Search for the cell housing the specified text and yield its [x, y] center coordinate. 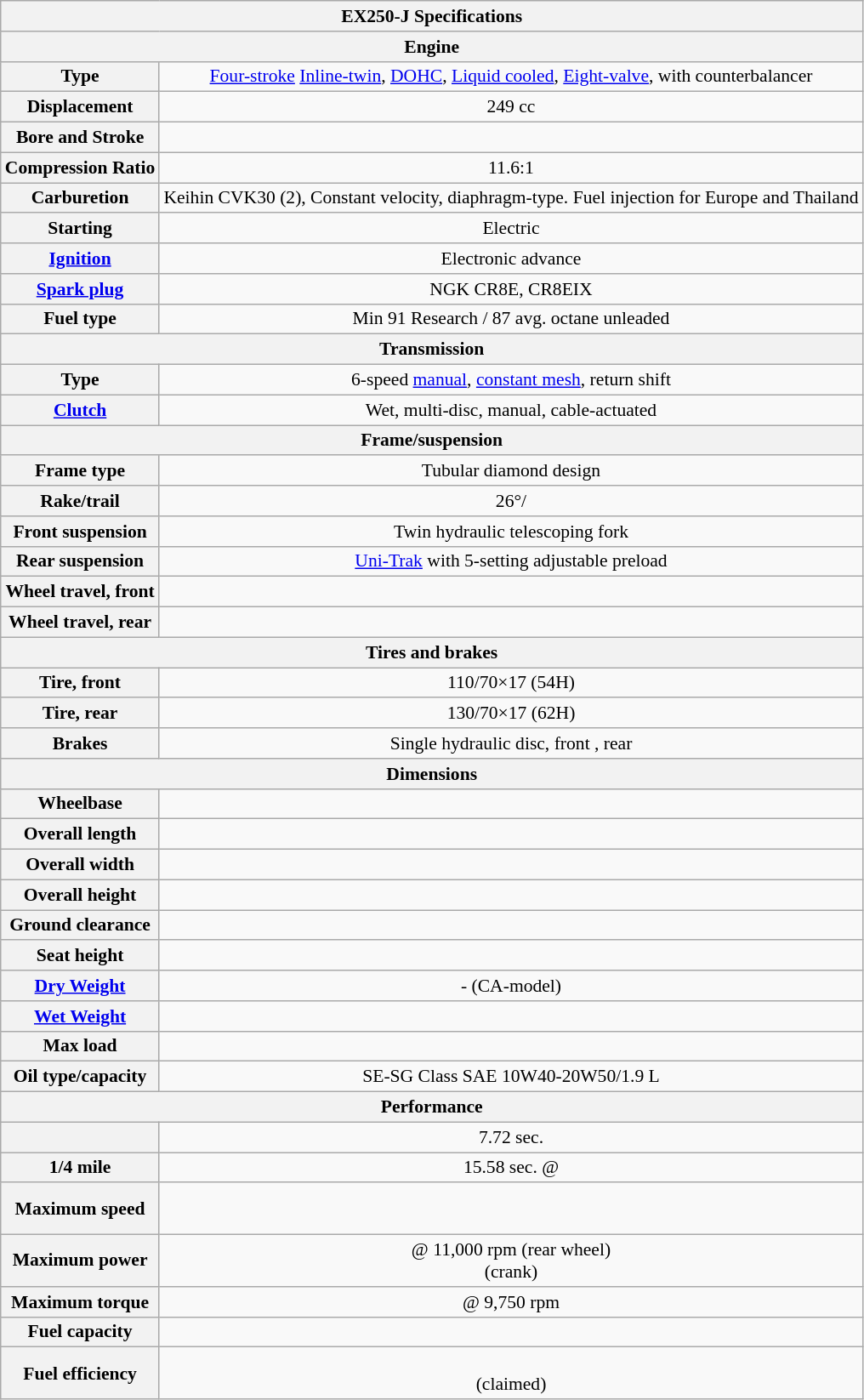
Four-stroke Inline-twin, DOHC, Liquid cooled, Eight-valve, with counterbalancer [510, 77]
Maximum power [80, 1261]
Brakes [80, 743]
Bore and Stroke [80, 138]
Twin hydraulic telescoping fork [510, 532]
Wheelbase [80, 804]
6-speed manual, constant mesh, return shift [510, 380]
Tires and brakes [432, 652]
130/70×17 (62H) [510, 714]
Front suspension [80, 532]
Electric [510, 229]
Frame/suspension [432, 441]
7.72 sec. [510, 1137]
Wheel travel, front [80, 592]
NGK CR8E, CR8EIX [510, 289]
Overall length [80, 834]
SE-SG Class SAE 10W40-20W50/1.9 L [510, 1077]
249 cc [510, 107]
Ignition [80, 259]
@ 11,000 rpm (rear wheel) (crank) [510, 1261]
Compression Ratio [80, 168]
Fuel capacity [80, 1332]
Rear suspension [80, 561]
Max load [80, 1046]
Wet Weight [80, 1016]
Wet, multi-disc, manual, cable-actuated [510, 410]
(claimed) [510, 1373]
Spark plug [80, 289]
Fuel efficiency [80, 1373]
Keihin CVK30 (2), Constant velocity, diaphragm-type. Fuel injection for Europe and Thailand [510, 198]
Ground clearance [80, 925]
1/4 mile [80, 1168]
Seat height [80, 956]
Uni-Trak with 5-setting adjustable preload [510, 561]
Transmission [432, 350]
Frame type [80, 471]
@ 9,750 rpm [510, 1302]
Electronic advance [510, 259]
Tire, front [80, 683]
11.6:1 [510, 168]
Performance [432, 1107]
Displacement [80, 107]
Starting [80, 229]
Overall width [80, 865]
- (CA-model) [510, 986]
Wheel travel, rear [80, 623]
Min 91 Research / 87 avg. octane unleaded [510, 319]
Dimensions [432, 774]
26°/ [510, 501]
Overall height [80, 895]
Engine [432, 47]
Single hydraulic disc, front , rear [510, 743]
Maximum torque [80, 1302]
Oil type/capacity [80, 1077]
15.58 sec. @ [510, 1168]
Tubular diamond design [510, 471]
Fuel type [80, 319]
Tire, rear [80, 714]
Carburetion [80, 198]
Clutch [80, 410]
Maximum speed [80, 1209]
Dry Weight [80, 986]
110/70×17 (54H) [510, 683]
Rake/trail [80, 501]
EX250-J Specifications [432, 16]
